Return [x, y] of the center of cell containing provided text 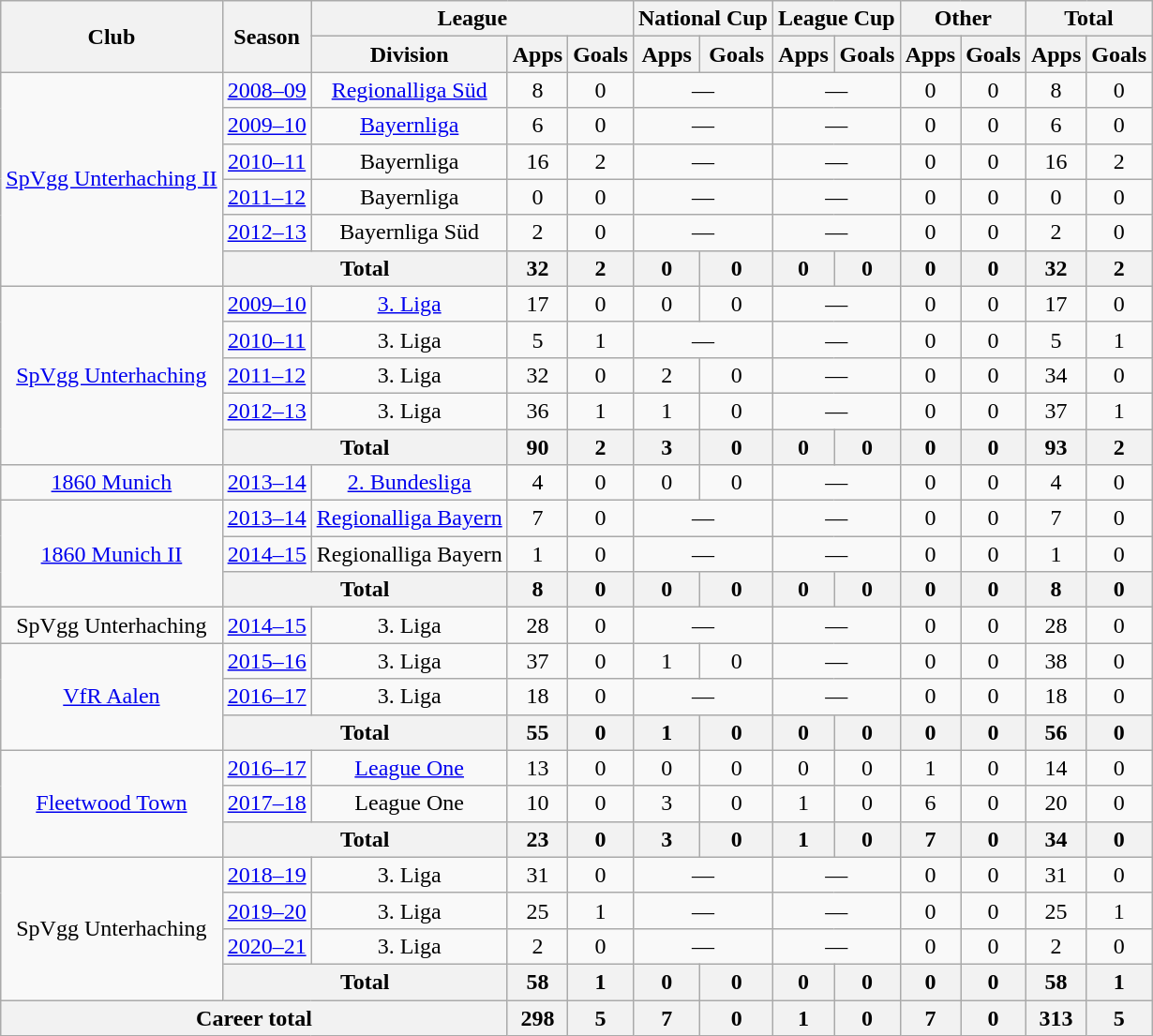
2019–20 [266, 910]
League [472, 19]
1860 Munich II [112, 554]
Regionalliga Süd [409, 90]
VfR Aalen [112, 697]
55 [537, 732]
2017–18 [266, 803]
20 [1056, 803]
Other [963, 19]
Division [409, 54]
13 [537, 768]
2018–19 [266, 875]
Career total [254, 1017]
10 [537, 803]
2. Bundesliga [409, 483]
38 [1056, 661]
2020–21 [266, 946]
56 [1056, 732]
National Cup [703, 19]
23 [537, 839]
SpVgg Unterhaching II [112, 179]
Season [266, 37]
313 [1056, 1017]
League Cup [836, 19]
Bayernliga Süd [409, 233]
298 [537, 1017]
36 [537, 411]
14 [1056, 768]
Club [112, 37]
2015–16 [266, 661]
90 [537, 447]
Fleetwood Town [112, 803]
2008–09 [266, 90]
93 [1056, 447]
1860 Munich [112, 483]
